Capture the cell that displays the provided text and extract its [x, y] central coordinate. 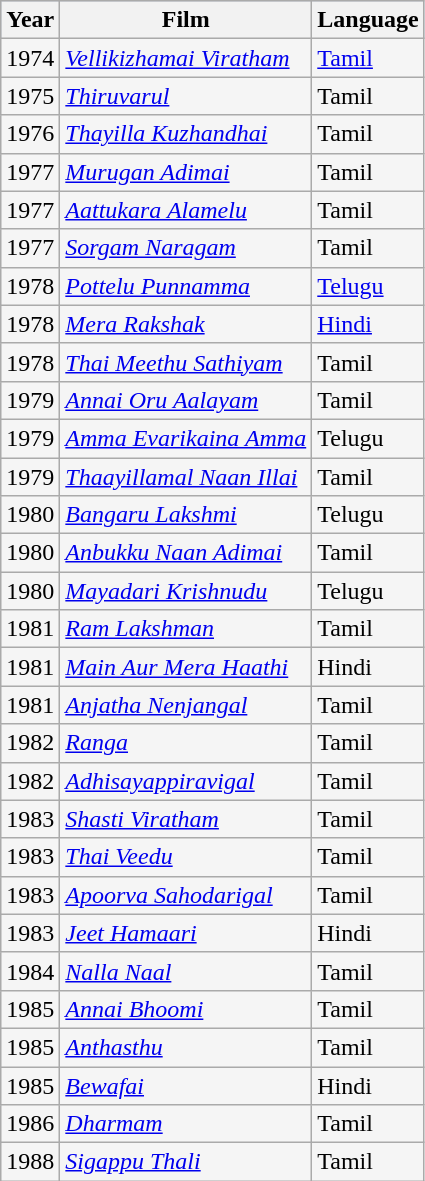
1988 [30, 1162]
Adhisayappiravigal [186, 781]
Anbukku Naan Adimai [186, 553]
Thiruvarul [186, 96]
1986 [30, 1124]
Year [30, 20]
Amma Evarikaina Amma [186, 438]
Annai Oru Aalayam [186, 400]
Dharmam [186, 1124]
Thaayillamal Naan Illai [186, 477]
Vellikizhamai Viratham [186, 58]
Thai Veedu [186, 857]
Film [186, 20]
Mayadari Krishnudu [186, 591]
Bangaru Lakshmi [186, 515]
Apoorva Sahodarigal [186, 895]
Main Aur Mera Haathi [186, 667]
Bewafai [186, 1085]
Ram Lakshman [186, 629]
Annai Bhoomi [186, 1009]
Thai Meethu Sathiyam [186, 362]
Mera Rakshak [186, 324]
Nalla Naal [186, 971]
Jeet Hamaari [186, 933]
Anthasthu [186, 1047]
1984 [30, 971]
1975 [30, 96]
Anjatha Nenjangal [186, 705]
Ranga [186, 743]
Murugan Adimai [186, 172]
Aattukara Alamelu [186, 210]
Thayilla Kuzhandhai [186, 134]
Sorgam Naragam [186, 248]
1974 [30, 58]
Sigappu Thali [186, 1162]
1976 [30, 134]
Shasti Viratham [186, 819]
Pottelu Punnamma [186, 286]
Language [368, 20]
